Capture the cell that displays the provided text and extract its [x, y] central coordinate. 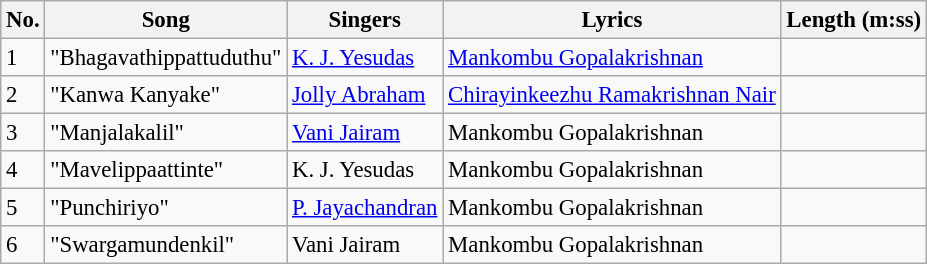
Length (m:ss) [854, 20]
"Kanwa Kanyake" [166, 95]
Chirayinkeezhu Ramakrishnan Nair [612, 95]
6 [23, 245]
"Manjalakalil" [166, 133]
Jolly Abraham [365, 95]
Lyrics [612, 20]
Song [166, 20]
4 [23, 170]
P. Jayachandran [365, 208]
5 [23, 208]
3 [23, 133]
"Swargamundenkil" [166, 245]
"Bhagavathippattuduthu" [166, 58]
"Punchiriyo" [166, 208]
No. [23, 20]
1 [23, 58]
2 [23, 95]
"Mavelippaattinte" [166, 170]
Singers [365, 20]
